Capture the cell that displays the provided text and extract its [x, y] central coordinate. 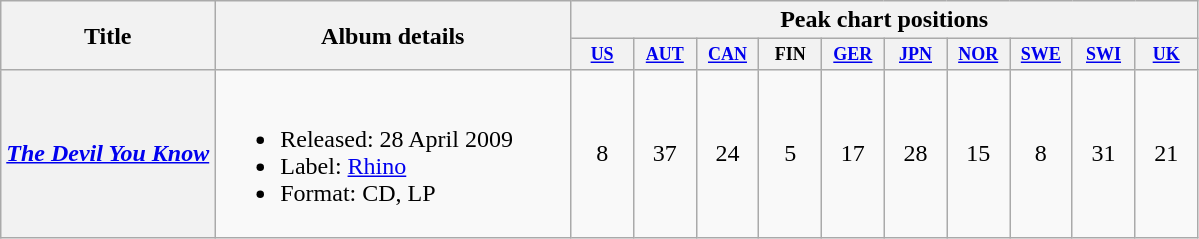
UK [1166, 54]
Album details [393, 36]
JPN [916, 54]
Released: 28 April 2009Label: RhinoFormat: CD, LP [393, 154]
NOR [978, 54]
AUT [664, 54]
31 [1104, 154]
21 [1166, 154]
CAN [728, 54]
15 [978, 154]
Peak chart positions [884, 20]
24 [728, 154]
17 [852, 154]
GER [852, 54]
The Devil You Know [108, 154]
FIN [790, 54]
5 [790, 154]
37 [664, 154]
Title [108, 36]
US [602, 54]
SWE [1042, 54]
28 [916, 154]
SWI [1104, 54]
